Capture the cell that displays the provided text and extract its (x, y) central coordinate. 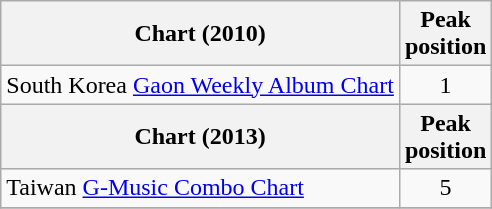
5 (445, 188)
Taiwan G-Music Combo Chart (200, 188)
Chart (2010) (200, 34)
1 (445, 85)
South Korea Gaon Weekly Album Chart (200, 85)
Chart (2013) (200, 136)
